For the text-containing cell, return its midpoint in [x, y] coordinate format. 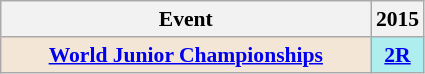
Event [186, 19]
2015 [398, 19]
World Junior Championships [186, 55]
2R [398, 55]
